Detect which cell encompasses the target text, then output its [x, y] center coordinate. 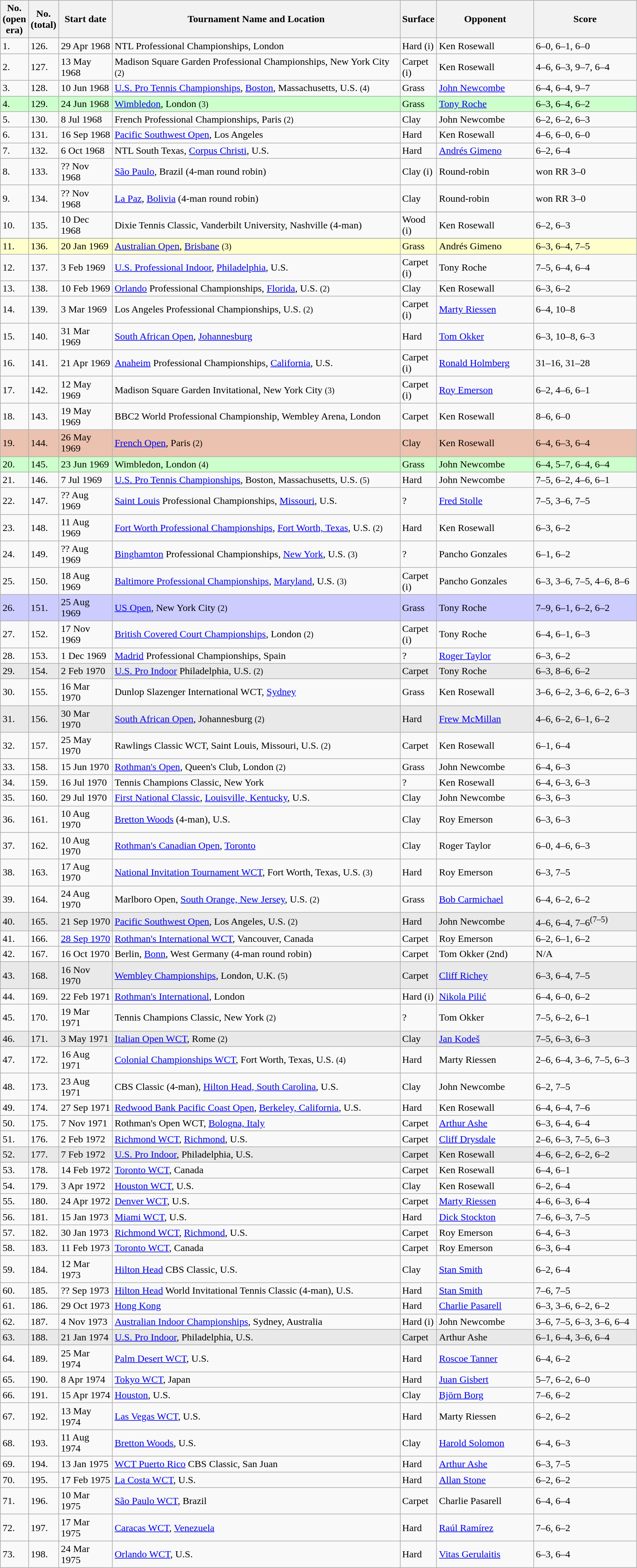
27 Sep 1971 [85, 1108]
4 Nov 1973 [85, 1322]
4–6, 6–3, 6–4 [585, 1201]
30. [14, 692]
Hilton Head World Invitational Tennis Classic (4-man), U.S. [256, 1290]
185. [43, 1290]
170. [43, 1018]
6–3, 10–8, 6–3 [585, 336]
62. [14, 1322]
147. [43, 501]
Allan Stone [485, 1480]
6–4, 10–8 [585, 310]
2–6, 6–4, 3–6, 7–5, 6–3 [585, 1060]
British Covered Court Championships, London (2) [256, 634]
31. [14, 719]
38. [14, 873]
3 Apr 1972 [85, 1186]
40. [14, 922]
17 Mar 1975 [85, 1528]
Rothman's Canadian Open, Toronto [256, 846]
175. [43, 1123]
6–2, 4–6, 6–1 [585, 390]
South African Open, Johannesburg (2) [256, 719]
164. [43, 899]
Cliff Richey [485, 975]
?? Sep 1973 [85, 1290]
53. [14, 1170]
7–5, 6–2, 6–1 [585, 1018]
26. [14, 608]
1. [14, 46]
13 Jan 1975 [85, 1464]
126. [43, 46]
Berlin, Bonn, West Germany (4-man round robin) [256, 954]
Roscoe Tanner [485, 1358]
WCT Puerto Rico CBS Classic, San Juan [256, 1464]
65. [14, 1379]
6–3, 8–6, 6–2 [585, 671]
Wood (i) [418, 225]
Surface [418, 19]
6–4, 6–2, 6–2 [585, 899]
158. [43, 767]
160. [43, 798]
151. [43, 608]
Miami WCT, U.S. [256, 1217]
17 Nov 1969 [85, 634]
159. [43, 782]
4. [14, 104]
6–2, 6–3 [585, 225]
Dixie Tennis Classic, Vanderbilt University, Nashville (4-man) [256, 225]
16. [14, 363]
72. [14, 1528]
Juan Gisbert [485, 1379]
19 Mar 1971 [85, 1018]
26 May 1969 [85, 443]
33. [14, 767]
6–4, 6–4 [585, 1501]
7–5, 6–2, 4–6, 6–1 [585, 480]
Tournament Name and Location [256, 19]
12 May 1969 [85, 390]
Harold Solomon [485, 1443]
Colonial Championships WCT, Fort Worth, Texas, U.S. (4) [256, 1060]
15. [14, 336]
Rothman's International, London [256, 996]
BBC2 World Professional Championship, Wembley Arena, London [256, 417]
60. [14, 1290]
10. [14, 225]
56. [14, 1217]
167. [43, 954]
11 Aug 1974 [85, 1443]
Wimbledon, London (4) [256, 464]
59. [14, 1269]
6–1, 6–4, 3–6, 6–4 [585, 1337]
30 Jan 1973 [85, 1233]
6–3, 6–4, 6–4 [585, 1123]
128. [43, 88]
27. [14, 634]
134. [43, 198]
Cliff Drysdale [485, 1139]
4–6, 6–2, 6–1, 6–2 [585, 719]
174. [43, 1108]
16 Sep 1968 [85, 135]
177. [43, 1154]
162. [43, 846]
29. [14, 671]
Las Vegas WCT, U.S. [256, 1416]
21 Apr 1969 [85, 363]
Redwood Bank Pacific Coast Open, Berkeley, California, U.S. [256, 1108]
Wembley Championships, London, U.K. (5) [256, 975]
U.S. Pro Tennis Championships, Boston, Massachusetts, U.S. (4) [256, 88]
129. [43, 104]
21 Sep 1970 [85, 922]
South African Open, Johannesburg [256, 336]
6–2, 6–1, 6–2 [585, 939]
36. [14, 819]
21. [14, 480]
15 Apr 1974 [85, 1395]
31–16, 31–28 [585, 363]
172. [43, 1060]
188. [43, 1337]
14 Feb 1972 [85, 1170]
2 Feb 1970 [85, 671]
São Paulo WCT, Brazil [256, 1501]
45. [14, 1018]
National Invitation Tournament WCT, Fort Worth, Texas, U.S. (3) [256, 873]
23. [14, 527]
29 Oct 1973 [85, 1306]
184. [43, 1269]
Denver WCT, U.S. [256, 1201]
La Paz, Bolivia (4-man round robin) [256, 198]
135. [43, 225]
39. [14, 899]
Pacific Southwest Open, Los Angeles, U.S. (2) [256, 922]
190. [43, 1379]
Orlando Professional Championships, Florida, U.S. (2) [256, 289]
150. [43, 581]
Hong Kong [256, 1306]
183. [43, 1248]
6–1, 6–4 [585, 745]
6. [14, 135]
Marlboro Open, South Orange, New Jersey, U.S. (2) [256, 899]
68. [14, 1443]
La Costa WCT, U.S. [256, 1480]
71. [14, 1501]
6–4, 6–2 [585, 1358]
3 Feb 1969 [85, 267]
8. [14, 171]
51. [14, 1139]
21 Jan 1974 [85, 1337]
54. [14, 1186]
191. [43, 1395]
44. [14, 996]
CBS Classic (4-man), Hilton Head, South Carolina, U.S. [256, 1087]
Binghamton Professional Championships, New York, U.S. (3) [256, 554]
NTL Professional Championships, London [256, 46]
6–1, 6–2 [585, 554]
6–4, 5–7, 6–4, 6–4 [585, 464]
6–0, 6–1, 6–0 [585, 46]
142. [43, 390]
9. [14, 198]
Raúl Ramírez [485, 1528]
2. [14, 67]
U.S. Pro Indoor Philadelphia, U.S. (2) [256, 671]
17 Feb 1975 [85, 1480]
29 Apr 1968 [85, 46]
35. [14, 798]
48. [14, 1087]
French Professional Championships, Paris (2) [256, 119]
US Open, New York City (2) [256, 608]
173. [43, 1087]
143. [43, 417]
16 Aug 1971 [85, 1060]
3 Mar 1969 [85, 310]
Orlando WCT, U.S. [256, 1554]
179. [43, 1186]
155. [43, 692]
7–9, 6–1, 6–2, 6–2 [585, 608]
6–2, 6–2, 6–3 [585, 119]
5. [14, 119]
7. [14, 150]
11. [14, 246]
130. [43, 119]
6–4, 6–3, 6–4 [585, 443]
No. (total) [43, 19]
2 Feb 1972 [85, 1139]
6–3, 3–6, 6–2, 6–2 [585, 1306]
11 Aug 1969 [85, 527]
138. [43, 289]
42. [14, 954]
171. [43, 1039]
69. [14, 1464]
Bretton Woods, U.S. [256, 1443]
20. [14, 464]
4–6, 6–2, 6–2, 6–2 [585, 1154]
Houston WCT, U.S. [256, 1186]
Bob Carmichael [485, 899]
6–4, 6–4, 7–6 [585, 1108]
13. [14, 289]
25. [14, 581]
Australian Indoor Championships, Sydney, Australia [256, 1322]
1 Dec 1969 [85, 656]
Score [585, 19]
Madison Square Garden Invitational, New York City (3) [256, 390]
15 Jun 1970 [85, 767]
Los Angeles Professional Championships, U.S. (2) [256, 310]
4–6, 6–3, 9–7, 6–4 [585, 67]
32. [14, 745]
Rothman's Open, Queen's Club, London (2) [256, 767]
136. [43, 246]
17. [14, 390]
194. [43, 1464]
Palm Desert WCT, U.S. [256, 1358]
181. [43, 1217]
7 Jul 1969 [85, 480]
47. [14, 1060]
25 Aug 1969 [85, 608]
196. [43, 1501]
37. [14, 846]
168. [43, 975]
18 Aug 1969 [85, 581]
16 Nov 1970 [85, 975]
187. [43, 1322]
Rothman's International WCT, Vancouver, Canada [256, 939]
163. [43, 873]
137. [43, 267]
Saint Louis Professional Championships, Missouri, U.S. [256, 501]
Tennis Champions Classic, New York [256, 782]
25 May 1970 [85, 745]
Opponent [485, 19]
7 Feb 1972 [85, 1154]
193. [43, 1443]
Clay (i) [418, 171]
6–2, 7–5 [585, 1087]
189. [43, 1358]
Anaheim Professional Championships, California, U.S. [256, 363]
16 Oct 1970 [85, 954]
Rawlings Classic WCT, Saint Louis, Missouri, U.S. (2) [256, 745]
Tokyo WCT, Japan [256, 1379]
176. [43, 1139]
7–5, 6–3, 6–3 [585, 1039]
63. [14, 1337]
7–5, 6–4, 6–4 [585, 267]
Hilton Head CBS Classic, U.S. [256, 1269]
12. [14, 267]
Fort Worth Professional Championships, Fort Worth, Texas, U.S. (2) [256, 527]
197. [43, 1528]
49. [14, 1108]
10 Dec 1968 [85, 225]
4–6, 6–0, 6–0 [585, 135]
Start date [85, 19]
10 Jun 1968 [85, 88]
Pacific Southwest Open, Los Angeles [256, 135]
178. [43, 1170]
146. [43, 480]
12 Mar 1973 [85, 1269]
Australian Open, Brisbane (3) [256, 246]
148. [43, 527]
17 Aug 1970 [85, 873]
8 Apr 1974 [85, 1379]
U.S. Professional Indoor, Philadelphia, U.S. [256, 267]
Nikola Pilić [485, 996]
Jan Kodeš [485, 1039]
25 Mar 1974 [85, 1358]
5–7, 6–2, 6–0 [585, 1379]
7–6, 7–5 [585, 1290]
144. [43, 443]
29 Jul 1970 [85, 798]
73. [14, 1554]
41. [14, 939]
U.S. Pro Tennis Championships, Boston, Massachusetts, U.S. (5) [256, 480]
139. [43, 310]
133. [43, 171]
132. [43, 150]
149. [43, 554]
161. [43, 819]
São Paulo, Brazil (4-man round robin) [256, 171]
Bretton Woods (4-man), U.S. [256, 819]
19. [14, 443]
10 Feb 1969 [85, 289]
No. (open era) [14, 19]
3. [14, 88]
23 Aug 1971 [85, 1087]
186. [43, 1306]
23 Jun 1969 [85, 464]
Fred Stolle [485, 501]
Italian Open WCT, Rome (2) [256, 1039]
24 Aug 1970 [85, 899]
Houston, U.S. [256, 1395]
4–6, 6–4, 7–6(7–5) [585, 922]
Frew McMillan [485, 719]
7–6, 6–3, 7–5 [585, 1217]
145. [43, 464]
157. [43, 745]
6–4, 6–0, 6–2 [585, 996]
66. [14, 1395]
2–6, 6–3, 7–5, 6–3 [585, 1139]
34. [14, 782]
Ronald Holmberg [485, 363]
Dunlop Slazenger International WCT, Sydney [256, 692]
13 May 1974 [85, 1416]
Vitas Gerulaitis [485, 1554]
Tom Okker (2nd) [485, 954]
First National Classic, Louisville, Kentucky, U.S. [256, 798]
50. [14, 1123]
Dick Stockton [485, 1217]
3 May 1971 [85, 1039]
18. [14, 417]
30 Mar 1970 [85, 719]
57. [14, 1233]
166. [43, 939]
3–6, 6–2, 3–6, 6–2, 6–3 [585, 692]
154. [43, 671]
N/A [585, 954]
14. [14, 310]
6–4, 6–1 [585, 1170]
140. [43, 336]
16 Jul 1970 [85, 782]
Caracas WCT, Venezuela [256, 1528]
6–3, 6–4, 6–2 [585, 104]
22. [14, 501]
61. [14, 1306]
Rothman's Open WCT, Bologna, Italy [256, 1123]
198. [43, 1554]
8 Jul 1968 [85, 119]
165. [43, 922]
70. [14, 1480]
Tennis Champions Classic, New York (2) [256, 1018]
182. [43, 1233]
7–5, 3–6, 7–5 [585, 501]
131. [43, 135]
NTL South Texas, Corpus Christi, U.S. [256, 150]
55. [14, 1201]
67. [14, 1416]
6–3, 3–6, 7–5, 4–6, 8–6 [585, 581]
28. [14, 656]
Baltimore Professional Championships, Maryland, U.S. (3) [256, 581]
13 May 1968 [85, 67]
6–4, 6–3, 6–3 [585, 782]
58. [14, 1248]
3–6, 7–5, 6–3, 3–6, 6–4 [585, 1322]
152. [43, 634]
24 Apr 1972 [85, 1201]
Madrid Professional Championships, Spain [256, 656]
127. [43, 67]
169. [43, 996]
7 Nov 1971 [85, 1123]
6–4, 6–4, 9–7 [585, 88]
Wimbledon, London (3) [256, 104]
46. [14, 1039]
153. [43, 656]
22 Feb 1971 [85, 996]
52. [14, 1154]
French Open, Paris (2) [256, 443]
31 Mar 1969 [85, 336]
192. [43, 1416]
24 Mar 1975 [85, 1554]
8–6, 6–0 [585, 417]
Björn Borg [485, 1395]
6–0, 4–6, 6–3 [585, 846]
19 May 1969 [85, 417]
24. [14, 554]
180. [43, 1201]
28 Sep 1970 [85, 939]
141. [43, 363]
15 Jan 1973 [85, 1217]
11 Feb 1973 [85, 1248]
20 Jan 1969 [85, 246]
10 Mar 1975 [85, 1501]
Madison Square Garden Professional Championships, New York City (2) [256, 67]
64. [14, 1358]
24 Jun 1968 [85, 104]
156. [43, 719]
16 Mar 1970 [85, 692]
6 Oct 1968 [85, 150]
6–4, 6–1, 6–3 [585, 634]
195. [43, 1480]
43. [14, 975]
